Scan for the cell matching the given text and deliver its (X, Y) coordinate at center. 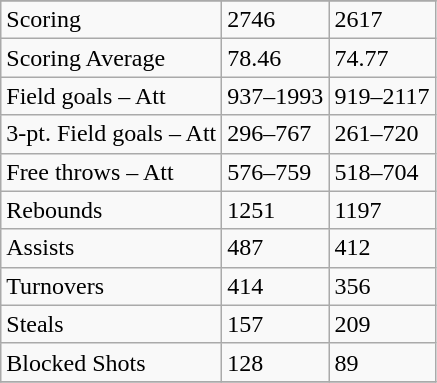
Free throws – Att (112, 172)
518–704 (382, 172)
296–767 (276, 134)
2746 (276, 20)
Rebounds (112, 210)
Scoring (112, 20)
128 (276, 362)
412 (382, 248)
Field goals – Att (112, 96)
1197 (382, 210)
Steals (112, 324)
157 (276, 324)
487 (276, 248)
Scoring Average (112, 58)
209 (382, 324)
1251 (276, 210)
356 (382, 286)
Turnovers (112, 286)
2617 (382, 20)
89 (382, 362)
919–2117 (382, 96)
937–1993 (276, 96)
74.77 (382, 58)
78.46 (276, 58)
414 (276, 286)
576–759 (276, 172)
Blocked Shots (112, 362)
261–720 (382, 134)
Assists (112, 248)
3-pt. Field goals – Att (112, 134)
